Output the (X, Y) coordinate of the center of the cell containing the given text.  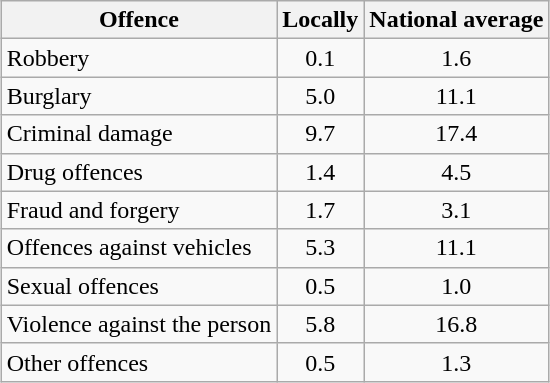
Violence against the person (139, 324)
Drug offences (139, 172)
17.4 (456, 134)
0.1 (320, 58)
3.1 (456, 210)
Sexual offences (139, 286)
Other offences (139, 362)
Fraud and forgery (139, 210)
National average (456, 20)
5.3 (320, 248)
Criminal damage (139, 134)
Burglary (139, 96)
1.4 (320, 172)
16.8 (456, 324)
Robbery (139, 58)
1.3 (456, 362)
5.8 (320, 324)
Offences against vehicles (139, 248)
1.0 (456, 286)
4.5 (456, 172)
5.0 (320, 96)
Offence (139, 20)
1.6 (456, 58)
Locally (320, 20)
9.7 (320, 134)
1.7 (320, 210)
